Capture the cell that displays the provided text and extract its [X, Y] central coordinate. 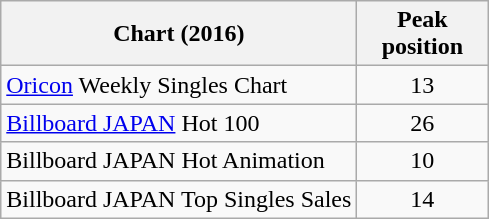
Billboard JAPAN Hot Animation [179, 161]
13 [422, 85]
Billboard JAPAN Top Singles Sales [179, 199]
10 [422, 161]
Peak position [422, 34]
26 [422, 123]
Oricon Weekly Singles Chart [179, 85]
Billboard JAPAN Hot 100 [179, 123]
14 [422, 199]
Chart (2016) [179, 34]
